From the cell containing the given text, extract its center point as (x, y) coordinate. 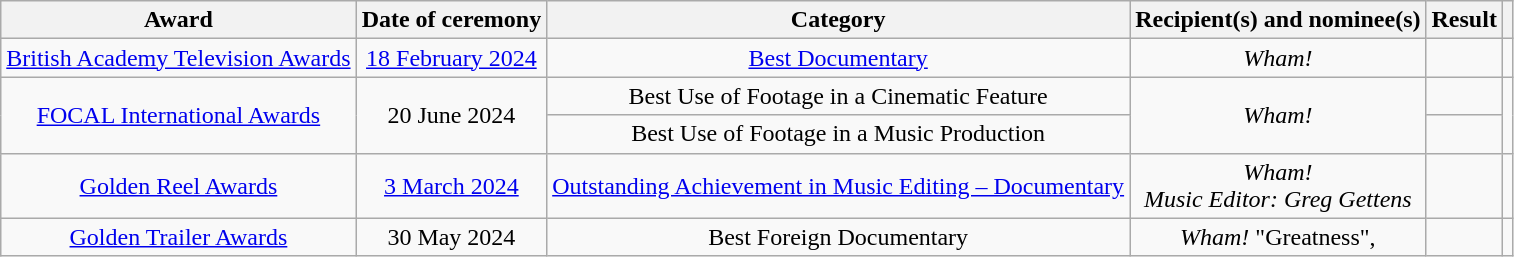
FOCAL International Awards (178, 115)
Best Use of Footage in a Cinematic Feature (838, 96)
18 February 2024 (452, 58)
30 May 2024 (452, 237)
Outstanding Achievement in Music Editing – Documentary (838, 186)
Best Use of Footage in a Music Production (838, 134)
Best Documentary (838, 58)
Wham! "Greatness", (1278, 237)
3 March 2024 (452, 186)
Date of ceremony (452, 20)
20 June 2024 (452, 115)
Golden Trailer Awards (178, 237)
Wham!Music Editor: Greg Gettens (1278, 186)
Result (1464, 20)
Golden Reel Awards (178, 186)
British Academy Television Awards (178, 58)
Category (838, 20)
Recipient(s) and nominee(s) (1278, 20)
Award (178, 20)
Best Foreign Documentary (838, 237)
